Capture the cell that displays the provided text and extract its [x, y] central coordinate. 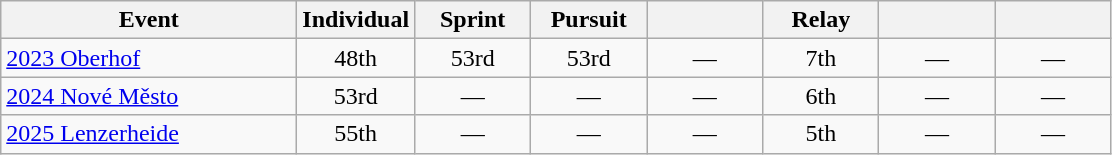
Pursuit [589, 20]
6th [821, 96]
7th [821, 58]
5th [821, 134]
Individual [356, 20]
2025 Lenzerheide [149, 134]
Relay [821, 20]
2023 Oberhof [149, 58]
Sprint [473, 20]
48th [356, 58]
55th [356, 134]
Event [149, 20]
2024 Nové Město [149, 96]
